Find where the given text appears and provide that cell's center as (X, Y) coordinate. 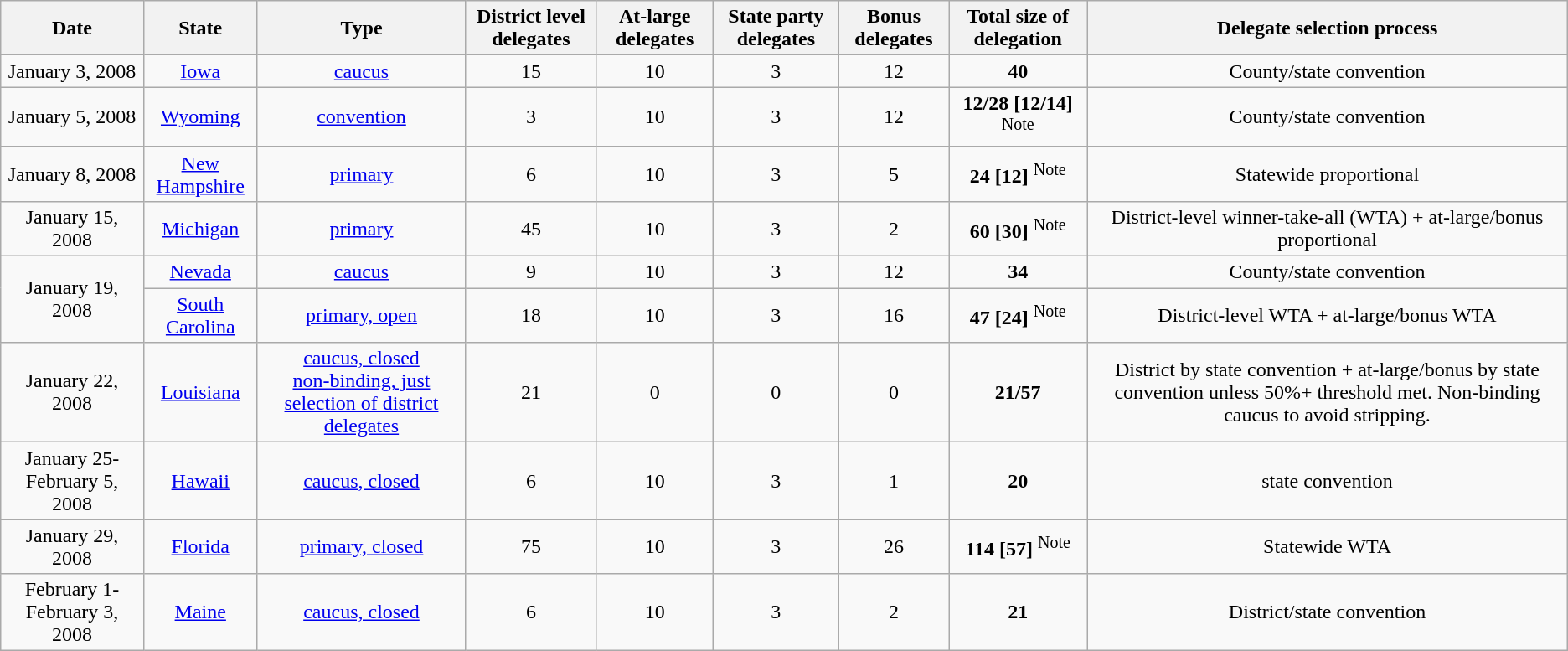
24 [12] Note (1019, 174)
Statewide WTA (1327, 546)
47 [24] Note (1019, 315)
34 (1019, 272)
Statewide proportional (1327, 174)
26 (893, 546)
January 3, 2008 (72, 71)
Maine (200, 612)
January 29, 2008 (72, 546)
caucus, closed non-binding, just selection of district delegates (362, 392)
South Carolina (200, 315)
State party delegates (776, 28)
Hawaii (200, 481)
Iowa (200, 71)
5 (893, 174)
Michigan (200, 228)
16 (893, 315)
12/28 [12/14] Note (1019, 117)
114 [57] Note (1019, 546)
February 1-February 3, 2008 (72, 612)
40 (1019, 71)
January 8, 2008 (72, 174)
January 19, 2008 (72, 300)
9 (531, 272)
18 (531, 315)
Louisiana (200, 392)
1 (893, 481)
District-level WTA + at-large/bonus WTA (1327, 315)
Florida (200, 546)
January 15, 2008 (72, 228)
21/57 (1019, 392)
District by state convention + at-large/bonus by state convention unless 50%+ threshold met. Non-binding caucus to avoid stripping. (1327, 392)
State (200, 28)
15 (531, 71)
20 (1019, 481)
45 (531, 228)
convention (362, 117)
Bonus delegates (893, 28)
60 [30] Note (1019, 228)
Delegate selection process (1327, 28)
New Hampshire (200, 174)
state convention (1327, 481)
District/state convention (1327, 612)
District level delegates (531, 28)
Date (72, 28)
Wyoming (200, 117)
January 22, 2008 (72, 392)
At-large delegates (655, 28)
75 (531, 546)
Nevada (200, 272)
primary, open (362, 315)
Total size of delegation (1019, 28)
primary, closed (362, 546)
Type (362, 28)
January 5, 2008 (72, 117)
January 25-February 5, 2008 (72, 481)
District-level winner-take-all (WTA) + at-large/bonus proportional (1327, 228)
